For the text-containing cell, return its midpoint in (X, Y) coordinate format. 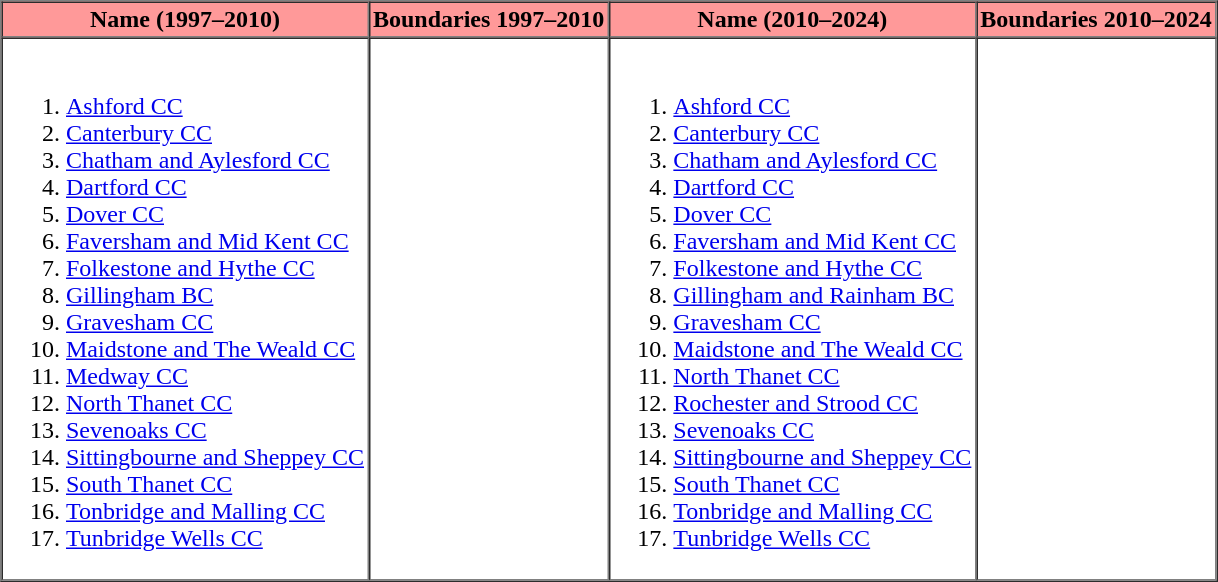
Boundaries 2010–2024 (1096, 20)
Boundaries 1997–2010 (488, 20)
Name (1997–2010) (186, 20)
Name (2010–2024) (792, 20)
